Find where the given text appears and provide that cell's center as (x, y) coordinate. 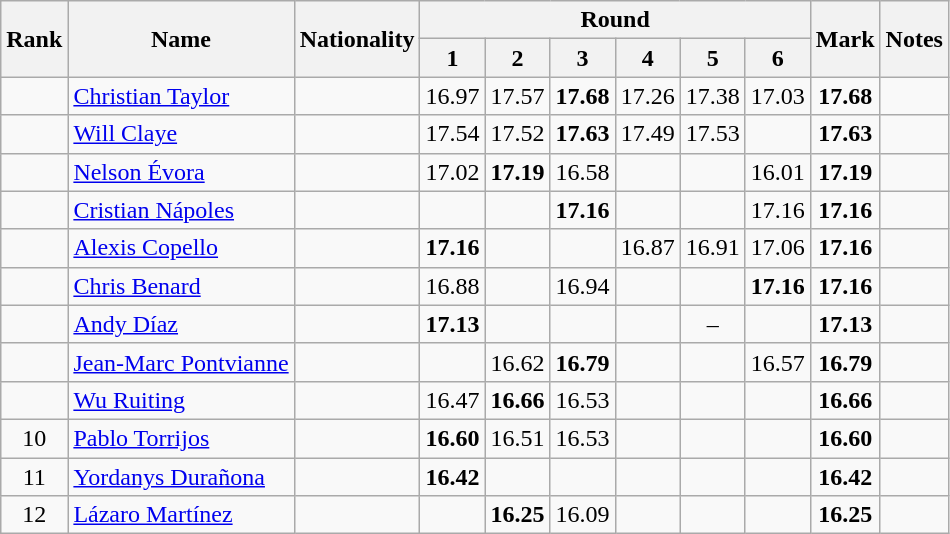
17.49 (648, 134)
17.53 (712, 134)
1 (452, 58)
Lázaro Martínez (181, 515)
Yordanys Durañona (181, 477)
– (712, 324)
16.88 (452, 286)
Christian Taylor (181, 96)
Round (615, 20)
10 (34, 438)
Mark (845, 39)
Cristian Nápoles (181, 210)
Name (181, 39)
16.09 (582, 515)
17.38 (712, 96)
16.01 (778, 172)
5 (712, 58)
16.57 (778, 362)
17.54 (452, 134)
Notes (914, 39)
Wu Ruiting (181, 400)
17.52 (518, 134)
17.57 (518, 96)
Nelson Évora (181, 172)
Rank (34, 39)
Will Claye (181, 134)
16.51 (518, 438)
16.94 (582, 286)
16.91 (712, 248)
17.03 (778, 96)
Pablo Torrijos (181, 438)
11 (34, 477)
4 (648, 58)
2 (518, 58)
17.06 (778, 248)
Chris Benard (181, 286)
Andy Díaz (181, 324)
Jean-Marc Pontvianne (181, 362)
16.87 (648, 248)
3 (582, 58)
Nationality (357, 39)
16.58 (582, 172)
17.26 (648, 96)
16.47 (452, 400)
17.02 (452, 172)
16.97 (452, 96)
16.62 (518, 362)
12 (34, 515)
Alexis Copello (181, 248)
6 (778, 58)
